Provide the [X, Y] coordinate of the cell's center where the given text is located.  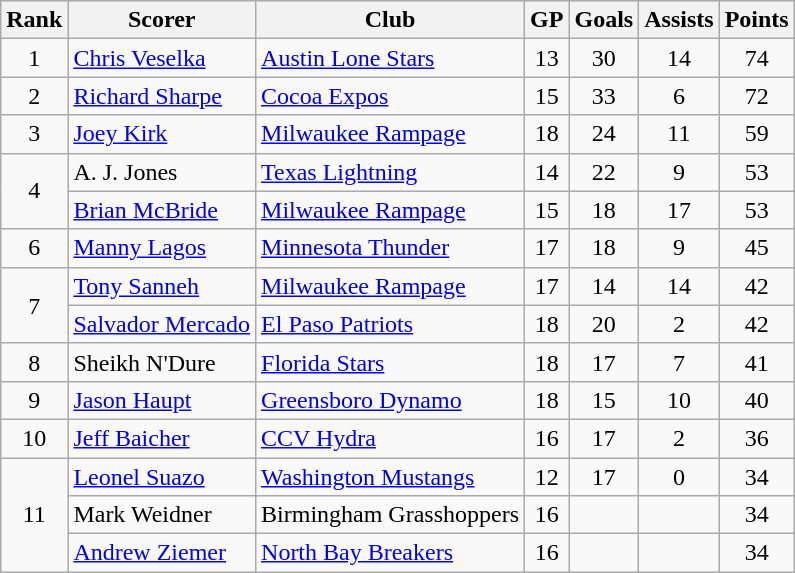
72 [756, 96]
74 [756, 58]
Texas Lightning [390, 172]
Leonel Suazo [162, 477]
Austin Lone Stars [390, 58]
Brian McBride [162, 210]
Manny Lagos [162, 248]
20 [604, 324]
Rank [34, 20]
Birmingham Grasshoppers [390, 515]
59 [756, 134]
0 [679, 477]
Andrew Ziemer [162, 553]
GP [547, 20]
Minnesota Thunder [390, 248]
Jason Haupt [162, 400]
Richard Sharpe [162, 96]
Joey Kirk [162, 134]
36 [756, 438]
33 [604, 96]
Points [756, 20]
8 [34, 362]
4 [34, 191]
Club [390, 20]
Assists [679, 20]
Chris Veselka [162, 58]
CCV Hydra [390, 438]
Cocoa Expos [390, 96]
Scorer [162, 20]
North Bay Breakers [390, 553]
12 [547, 477]
Goals [604, 20]
Tony Sanneh [162, 286]
1 [34, 58]
3 [34, 134]
Salvador Mercado [162, 324]
Greensboro Dynamo [390, 400]
13 [547, 58]
22 [604, 172]
Sheikh N'Dure [162, 362]
El Paso Patriots [390, 324]
Mark Weidner [162, 515]
40 [756, 400]
Florida Stars [390, 362]
30 [604, 58]
A. J. Jones [162, 172]
41 [756, 362]
24 [604, 134]
Jeff Baicher [162, 438]
45 [756, 248]
Washington Mustangs [390, 477]
